From the cell containing the given text, extract its center point as [X, Y] coordinate. 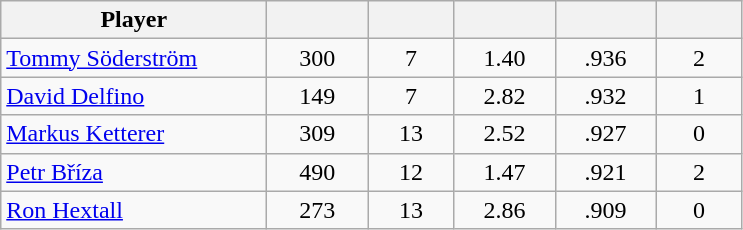
1.40 [504, 58]
David Delfino [134, 96]
.909 [606, 210]
490 [318, 172]
Petr Bříza [134, 172]
Tommy Söderström [134, 58]
2.52 [504, 134]
Markus Ketterer [134, 134]
2.82 [504, 96]
.936 [606, 58]
309 [318, 134]
149 [318, 96]
273 [318, 210]
1.47 [504, 172]
.932 [606, 96]
12 [411, 172]
1 [699, 96]
Ron Hextall [134, 210]
.927 [606, 134]
.921 [606, 172]
300 [318, 58]
Player [134, 20]
2.86 [504, 210]
